Return the [x, y] coordinate for the center point of the cell that contains the specified text.  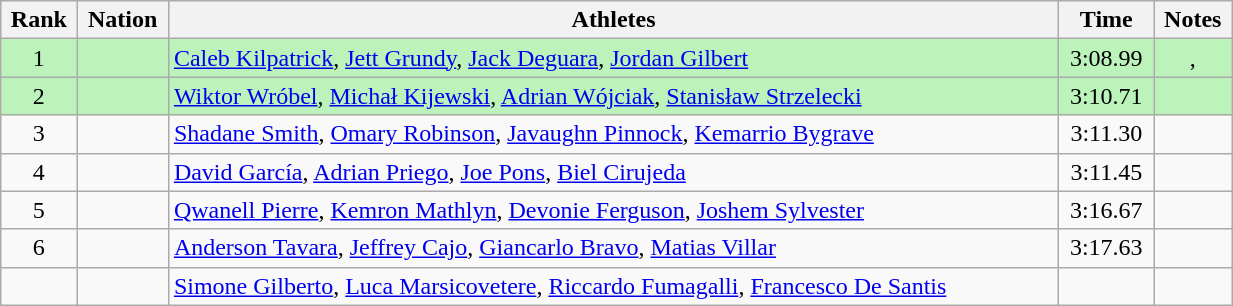
Qwanell Pierre, Kemron Mathlyn, Devonie Ferguson, Joshem Sylvester [613, 210]
2 [39, 96]
3:10.71 [1106, 96]
Simone Gilberto, Luca Marsicovetere, Riccardo Fumagalli, Francesco De Santis [613, 286]
4 [39, 172]
3:11.30 [1106, 134]
Athletes [613, 20]
6 [39, 248]
Anderson Tavara, Jeffrey Cajo, Giancarlo Bravo, Matias Villar [613, 248]
, [1193, 58]
3 [39, 134]
3:17.63 [1106, 248]
Wiktor Wróbel, Michał Kijewski, Adrian Wójciak, Stanisław Strzelecki [613, 96]
Notes [1193, 20]
Rank [39, 20]
3:16.67 [1106, 210]
1 [39, 58]
Shadane Smith, Omary Robinson, Javaughn Pinnock, Kemarrio Bygrave [613, 134]
5 [39, 210]
3:11.45 [1106, 172]
Caleb Kilpatrick, Jett Grundy, Jack Deguara, Jordan Gilbert [613, 58]
3:08.99 [1106, 58]
David García, Adrian Priego, Joe Pons, Biel Cirujeda [613, 172]
Nation [122, 20]
Time [1106, 20]
